For the text-containing cell, return its midpoint in (x, y) coordinate format. 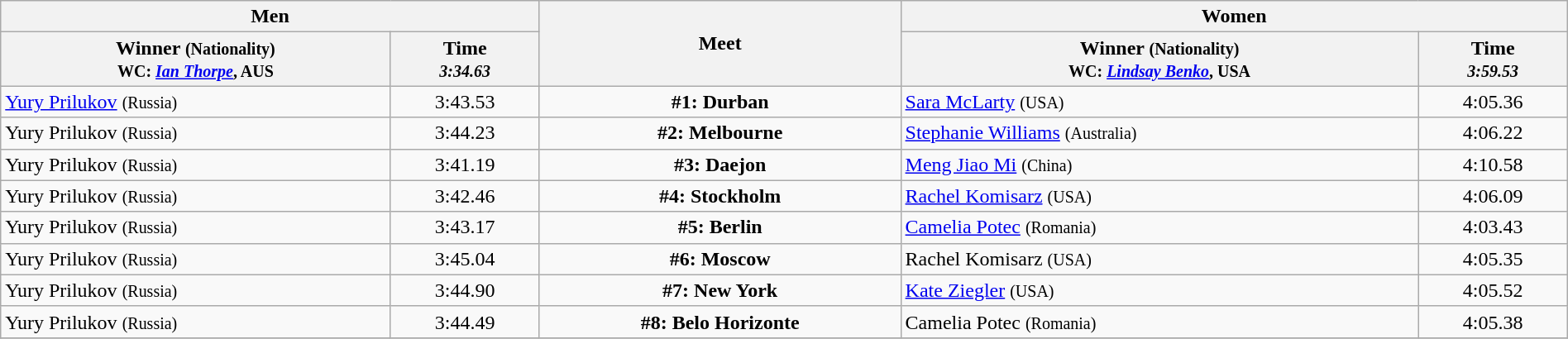
4:05.35 (1493, 259)
Men (270, 17)
#6: Moscow (719, 259)
4:10.58 (1493, 165)
Kate Ziegler (USA) (1159, 290)
#3: Daejon (719, 165)
#7: New York (719, 290)
3:43.53 (465, 102)
3:44.23 (465, 133)
4:03.43 (1493, 227)
4:06.09 (1493, 196)
4:05.52 (1493, 290)
#5: Berlin (719, 227)
Stephanie Williams (Australia) (1159, 133)
3:44.90 (465, 290)
Winner (Nationality)WC: Lindsay Benko, USA (1159, 60)
3:42.46 (465, 196)
Women (1234, 17)
#4: Stockholm (719, 196)
Meet (719, 43)
Time3:34.63 (465, 60)
3:43.17 (465, 227)
Meng Jiao Mi (China) (1159, 165)
3:41.19 (465, 165)
4:05.38 (1493, 322)
Winner (Nationality)WC: Ian Thorpe, AUS (195, 60)
4:06.22 (1493, 133)
#1: Durban (719, 102)
#2: Melbourne (719, 133)
#8: Belo Horizonte (719, 322)
3:45.04 (465, 259)
4:05.36 (1493, 102)
Sara McLarty (USA) (1159, 102)
3:44.49 (465, 322)
Time3:59.53 (1493, 60)
